Search for the cell housing the specified text and yield its (x, y) center coordinate. 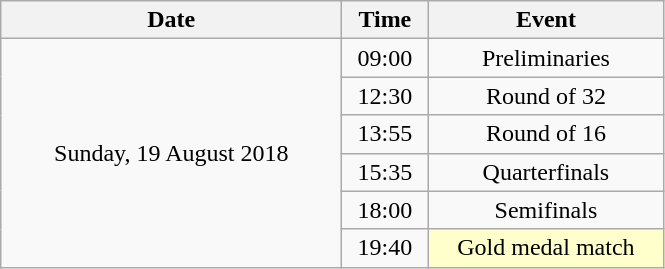
Time (385, 20)
18:00 (385, 210)
15:35 (385, 172)
Gold medal match (546, 248)
Preliminaries (546, 58)
Sunday, 19 August 2018 (172, 153)
Semifinals (546, 210)
Date (172, 20)
Round of 16 (546, 134)
Quarterfinals (546, 172)
09:00 (385, 58)
12:30 (385, 96)
13:55 (385, 134)
19:40 (385, 248)
Event (546, 20)
Round of 32 (546, 96)
